Provide the (X, Y) coordinate of the cell's center where the given text is located.  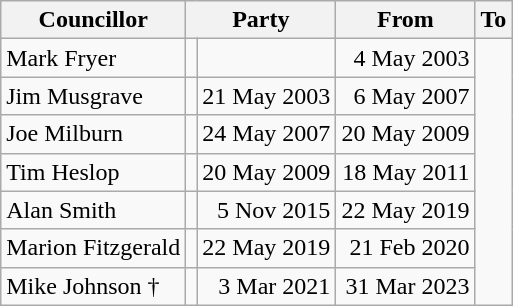
3 Mar 2021 (266, 286)
18 May 2011 (406, 172)
Marion Fitzgerald (94, 248)
6 May 2007 (406, 96)
From (406, 20)
Alan Smith (94, 210)
5 Nov 2015 (266, 210)
Jim Musgrave (94, 96)
Tim Heslop (94, 172)
21 Feb 2020 (406, 248)
24 May 2007 (266, 134)
Party (261, 20)
Councillor (94, 20)
4 May 2003 (406, 58)
Mark Fryer (94, 58)
To (494, 20)
Mike Johnson † (94, 286)
Joe Milburn (94, 134)
31 Mar 2023 (406, 286)
21 May 2003 (266, 96)
